Locate the cell with the specified text and output its (x, y) center coordinate. 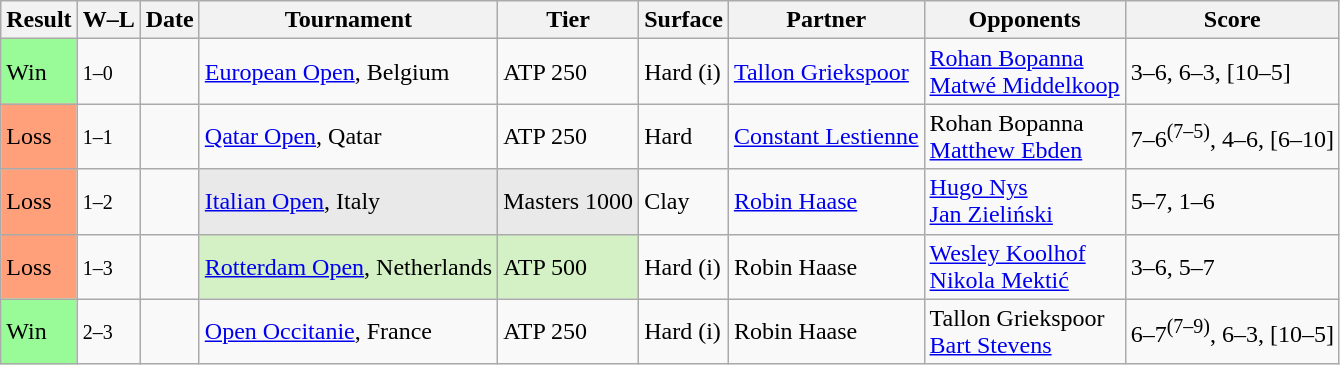
Tallon Griekspoor Bart Stevens (1024, 332)
Score (1232, 20)
Tallon Griekspoor (826, 72)
Hard (684, 136)
Qatar Open, Qatar (348, 136)
Partner (826, 20)
W–L (108, 20)
Masters 1000 (568, 202)
Surface (684, 20)
Hugo Nys Jan Zieliński (1024, 202)
Open Occitanie, France (348, 332)
Tournament (348, 20)
ATP 500 (568, 266)
Rohan Bopanna Matthew Ebden (1024, 136)
Date (170, 20)
3–6, 6–3, [10–5] (1232, 72)
Wesley Koolhof Nikola Mektić (1024, 266)
Clay (684, 202)
Rohan Bopanna Matwé Middelkoop (1024, 72)
Constant Lestienne (826, 136)
1–1 (108, 136)
6–7(7–9), 6–3, [10–5] (1232, 332)
7–6(7–5), 4–6, [6–10] (1232, 136)
Rotterdam Open, Netherlands (348, 266)
Opponents (1024, 20)
Result (39, 20)
5–7, 1–6 (1232, 202)
1–2 (108, 202)
2–3 (108, 332)
1–3 (108, 266)
3–6, 5–7 (1232, 266)
Italian Open, Italy (348, 202)
European Open, Belgium (348, 72)
1–0 (108, 72)
Tier (568, 20)
